Search for the cell housing the specified text and yield its [X, Y] center coordinate. 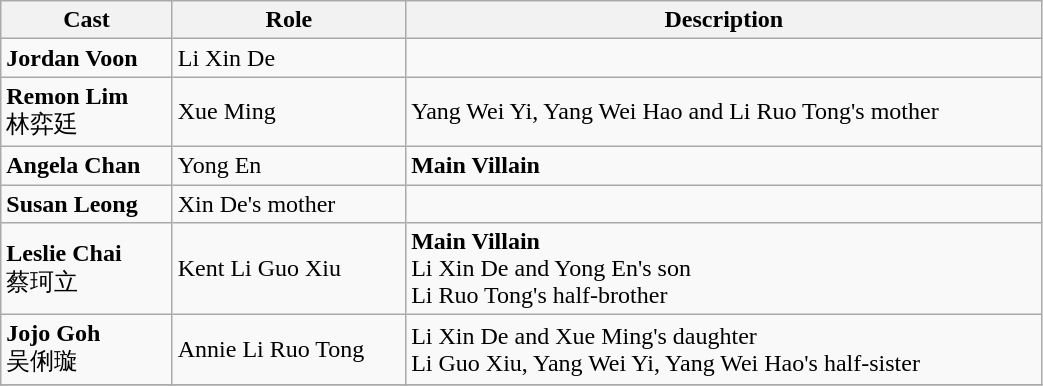
Jojo Goh吴俐璇 [86, 350]
Kent Li Guo Xiu [288, 269]
Li Xin De and Xue Ming's daughterLi Guo Xiu, Yang Wei Yi, Yang Wei Hao's half-sister [724, 350]
Yong En [288, 165]
Main Villain [724, 165]
Remon Lim林弈廷 [86, 112]
Jordan Voon [86, 58]
Susan Leong [86, 203]
Main VillainLi Xin De and Yong En's sonLi Ruo Tong's half-brother [724, 269]
Li Xin De [288, 58]
Xue Ming [288, 112]
Annie Li Ruo Tong [288, 350]
Yang Wei Yi, Yang Wei Hao and Li Ruo Tong's mother [724, 112]
Xin De's mother [288, 203]
Description [724, 20]
Role [288, 20]
Angela Chan [86, 165]
Leslie Chai蔡珂立 [86, 269]
Cast [86, 20]
